From the cell containing the given text, extract its center point as (X, Y) coordinate. 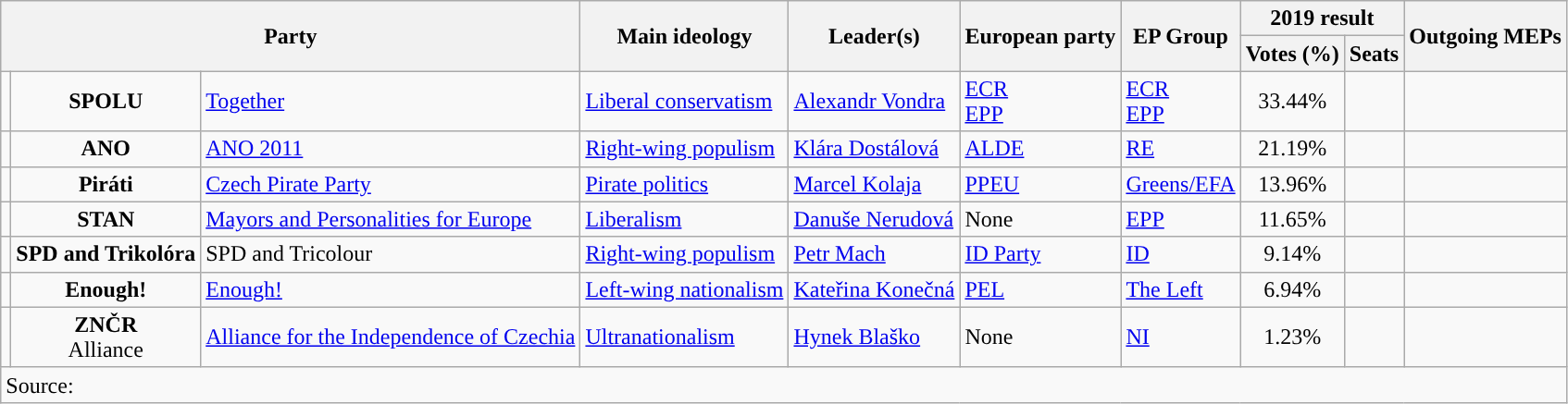
ANO 2011 (391, 149)
ID (1181, 254)
6.94% (1292, 289)
Klára Dostálová (874, 149)
SPD and Trikolóra (106, 254)
Source: (784, 385)
Marcel Kolaja (874, 184)
2019 result (1322, 18)
ZNČRAlliance (106, 337)
Party (291, 36)
Kateřina Konečná (874, 289)
Alexandr Vondra (874, 102)
33.44% (1292, 102)
ANO (106, 149)
Ultranationalism (685, 337)
Greens/EFA (1181, 184)
Main ideology (685, 36)
Mayors and Personalities for Europe (391, 219)
PEL (1040, 289)
Alliance for the Independence of Czechia (391, 337)
1.23% (1292, 337)
9.14% (1292, 254)
Seats (1374, 54)
Outgoing MEPs (1486, 36)
The Left (1181, 289)
Petr Mach (874, 254)
13.96% (1292, 184)
STAN (106, 219)
Czech Pirate Party (391, 184)
PPEU (1040, 184)
EP Group (1181, 36)
21.19% (1292, 149)
Leader(s) (874, 36)
Together (391, 102)
NI (1181, 337)
SPOLU (106, 102)
Left-wing nationalism (685, 289)
RE (1181, 149)
EPP (1181, 219)
SPD and Tricolour (391, 254)
Piráti (106, 184)
Danuše Nerudová (874, 219)
Votes (%) (1292, 54)
ID Party (1040, 254)
ALDE (1040, 149)
11.65% (1292, 219)
European party (1040, 36)
Hynek Blaško (874, 337)
Liberalism (685, 219)
Liberal conservatism (685, 102)
Pirate politics (685, 184)
